Search for the cell housing the specified text and yield its [X, Y] center coordinate. 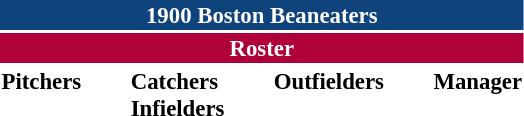
Roster [262, 48]
1900 Boston Beaneaters [262, 15]
